Output the [X, Y] coordinate of the center of the cell containing the given text.  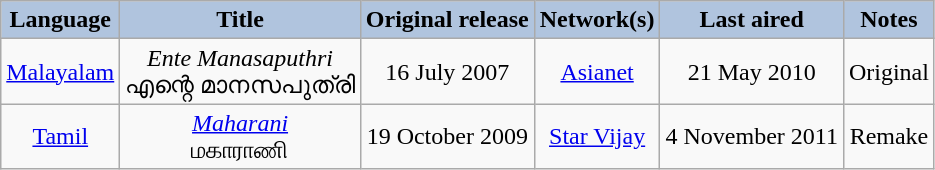
Star Vijay [597, 136]
Malayalam [60, 72]
Asianet [597, 72]
Original release [447, 20]
19 October 2009 [447, 136]
Last aired [752, 20]
Notes [888, 20]
Original [888, 72]
Maharani மகாராணி [240, 136]
Ente Manasaputhri എന്റെ മാനസപുത്രി [240, 72]
Language [60, 20]
4 November 2011 [752, 136]
21 May 2010 [752, 72]
Tamil [60, 136]
Remake [888, 136]
16 July 2007 [447, 72]
Title [240, 20]
Network(s) [597, 20]
